Find where the given text appears and provide that cell's center as [x, y] coordinate. 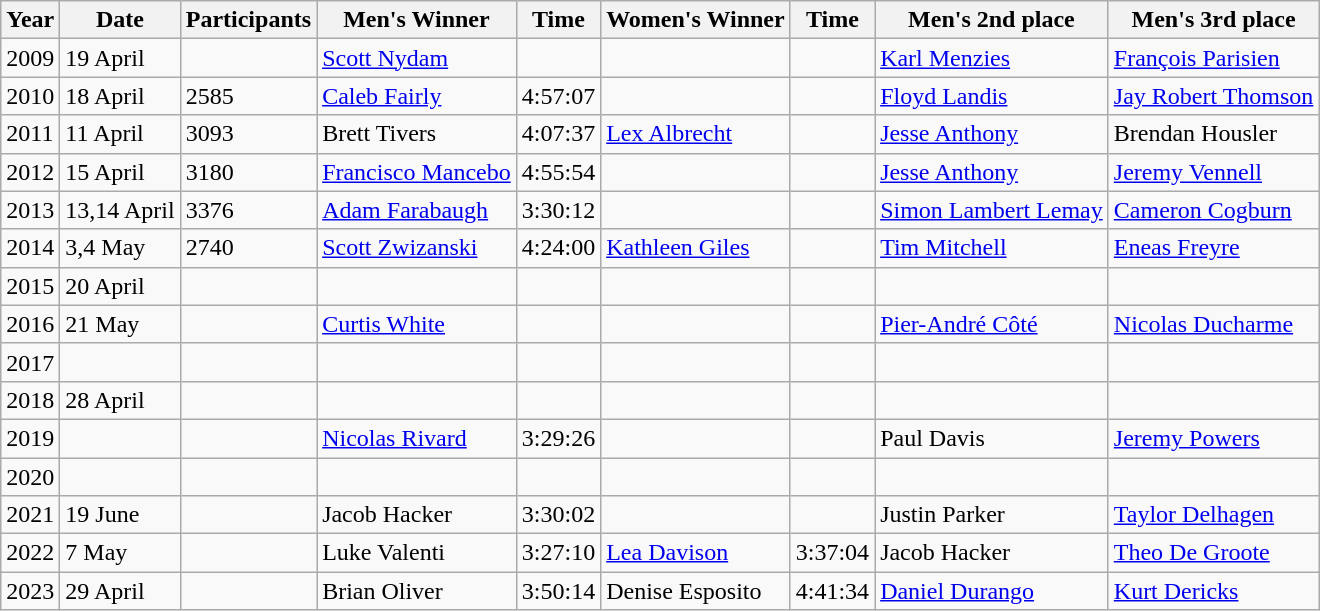
Jeremy Vennell [1214, 172]
Men's 2nd place [992, 20]
18 April [120, 96]
Eneas Freyre [1214, 248]
2009 [30, 58]
Paul Davis [992, 438]
28 April [120, 400]
Curtis White [417, 324]
7 May [120, 553]
2011 [30, 134]
Luke Valenti [417, 553]
Women's Winner [696, 20]
Men's Winner [417, 20]
3093 [248, 134]
Adam Farabaugh [417, 210]
2585 [248, 96]
Kathleen Giles [696, 248]
Floyd Landis [992, 96]
Caleb Fairly [417, 96]
2023 [30, 591]
3376 [248, 210]
2017 [30, 362]
3:29:26 [558, 438]
2021 [30, 515]
2016 [30, 324]
Date [120, 20]
Daniel Durango [992, 591]
Simon Lambert Lemay [992, 210]
Karl Menzies [992, 58]
Brett Tivers [417, 134]
19 June [120, 515]
3180 [248, 172]
Brendan Housler [1214, 134]
Denise Esposito [696, 591]
15 April [120, 172]
François Parisien [1214, 58]
2022 [30, 553]
21 May [120, 324]
Year [30, 20]
Theo De Groote [1214, 553]
3:50:14 [558, 591]
2013 [30, 210]
11 April [120, 134]
Lea Davison [696, 553]
2020 [30, 477]
Nicolas Ducharme [1214, 324]
4:55:54 [558, 172]
Taylor Delhagen [1214, 515]
Brian Oliver [417, 591]
Men's 3rd place [1214, 20]
Cameron Cogburn [1214, 210]
3,4 May [120, 248]
Scott Zwizanski [417, 248]
Scott Nydam [417, 58]
3:27:10 [558, 553]
Justin Parker [992, 515]
2019 [30, 438]
19 April [120, 58]
3:30:02 [558, 515]
Francisco Mancebo [417, 172]
4:41:34 [832, 591]
Nicolas Rivard [417, 438]
Jay Robert Thomson [1214, 96]
4:07:37 [558, 134]
3:37:04 [832, 553]
2010 [30, 96]
29 April [120, 591]
Tim Mitchell [992, 248]
2014 [30, 248]
Jeremy Powers [1214, 438]
20 April [120, 286]
2740 [248, 248]
2015 [30, 286]
4:57:07 [558, 96]
3:30:12 [558, 210]
2018 [30, 400]
13,14 April [120, 210]
2012 [30, 172]
Kurt Dericks [1214, 591]
Pier-André Côté [992, 324]
4:24:00 [558, 248]
Participants [248, 20]
Lex Albrecht [696, 134]
